Extract the (X, Y) coordinate from the center of the cell holding the provided text.  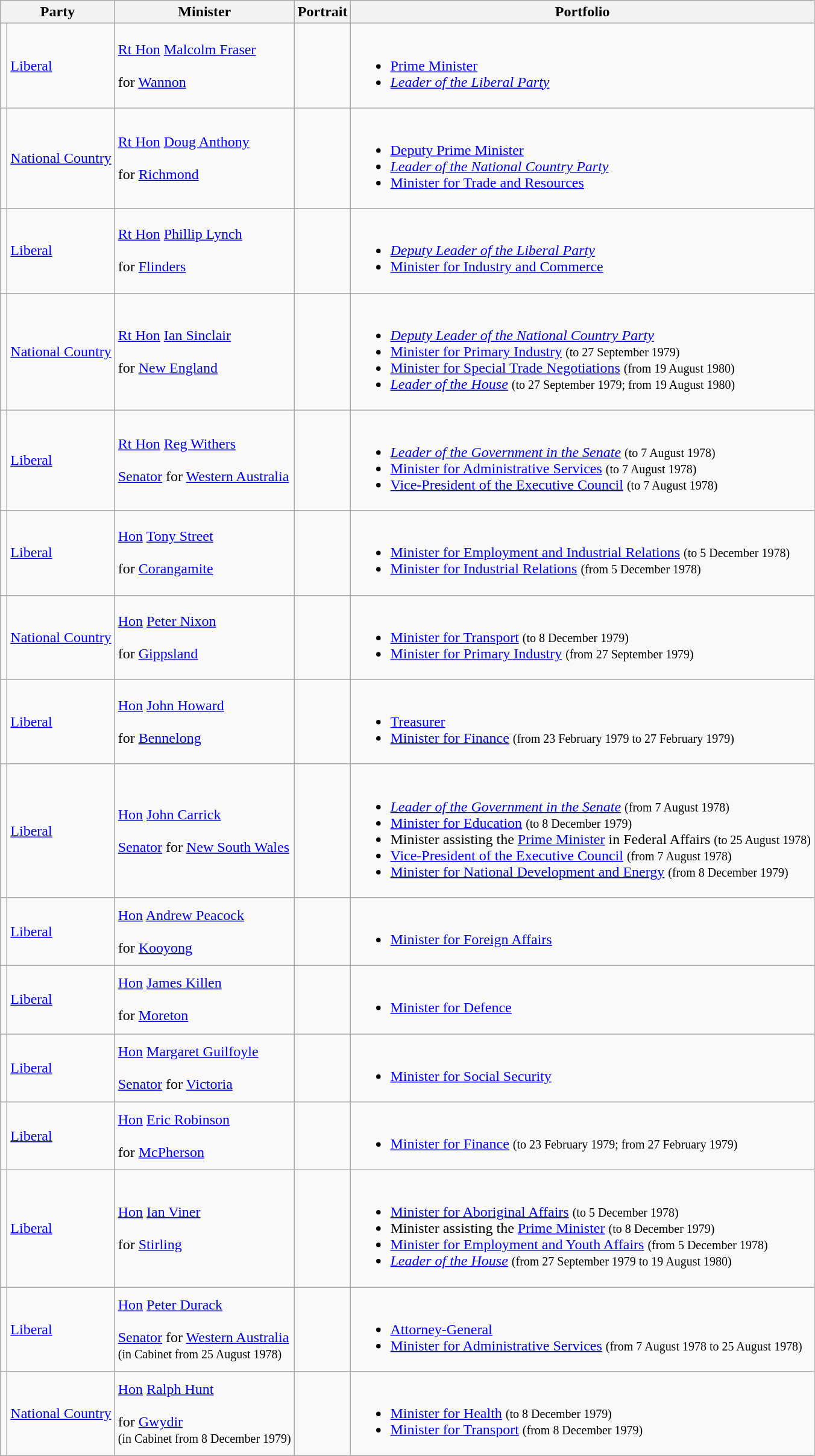
Minister for Foreign Affairs (582, 931)
Rt Hon Ian Sinclair for New England (204, 351)
Rt Hon Reg Withers Senator for Western Australia (204, 461)
Rt Hon Doug Anthony for Richmond (204, 158)
Hon Peter Durack Senator for Western Australia (in Cabinet from 25 August 1978) (204, 1329)
Minister for Defence (582, 1000)
Deputy Leader of the Liberal PartyMinister for Industry and Commerce (582, 251)
Attorney-GeneralMinister for Administrative Services (from 7 August 1978 to 25 August 1978) (582, 1329)
TreasurerMinister for Finance (from 23 February 1979 to 27 February 1979) (582, 722)
Minister for Social Security (582, 1067)
Party (58, 12)
Hon James Killen for Moreton (204, 1000)
Hon Ian Viner for Stirling (204, 1229)
Portfolio (582, 12)
Rt Hon Malcolm Fraser for Wannon (204, 66)
Prime MinisterLeader of the Liberal Party (582, 66)
Deputy Prime MinisterLeader of the National Country PartyMinister for Trade and Resources (582, 158)
Hon John Carrick Senator for New South Wales (204, 831)
Portrait (323, 12)
Hon Ralph Hunt for Gwydir (in Cabinet from 8 December 1979) (204, 1414)
Rt Hon Phillip Lynch for Flinders (204, 251)
Hon Andrew Peacock for Kooyong (204, 931)
Minister (204, 12)
Hon John Howard for Bennelong (204, 722)
Minister for Health (to 8 December 1979)Minister for Transport (from 8 December 1979) (582, 1414)
Minister for Employment and Industrial Relations (to 5 December 1978)Minister for Industrial Relations (from 5 December 1978) (582, 553)
Minister for Transport (to 8 December 1979)Minister for Primary Industry (from 27 September 1979) (582, 637)
Hon Margaret Guilfoyle Senator for Victoria (204, 1067)
Hon Eric Robinson for McPherson (204, 1136)
Hon Tony Street for Corangamite (204, 553)
Hon Peter Nixon for Gippsland (204, 637)
Minister for Finance (to 23 February 1979; from 27 February 1979) (582, 1136)
